Identify which cell holds the provided text, then report its [x, y] central coordinate. 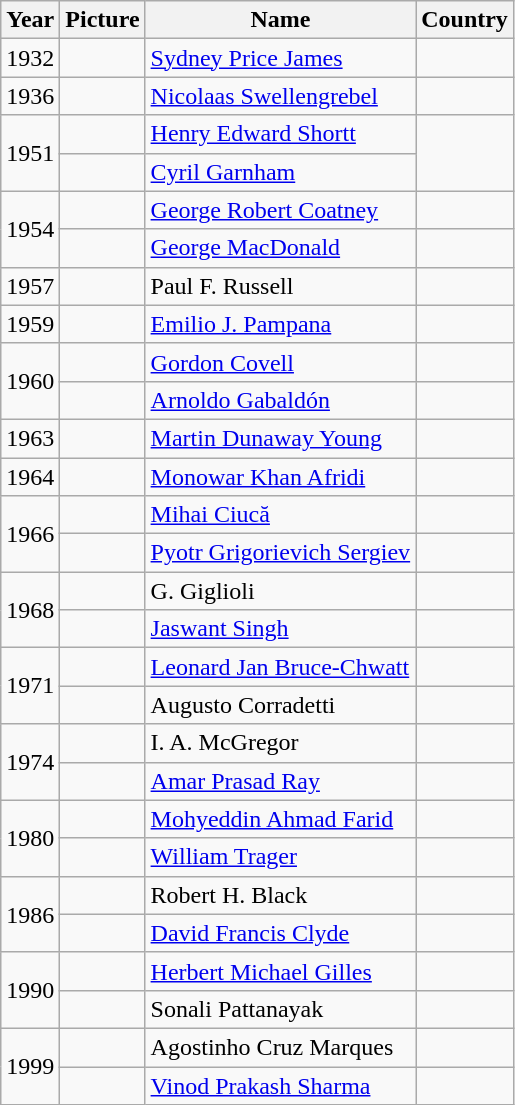
Jaswant Singh [280, 629]
1936 [30, 96]
1957 [30, 286]
Monowar Khan Afridi [280, 477]
Picture [102, 20]
1974 [30, 762]
Agostinho Cruz Marques [280, 1047]
Henry Edward Shortt [280, 134]
1986 [30, 914]
1999 [30, 1066]
Leonard Jan Bruce-Chwatt [280, 667]
Paul F. Russell [280, 286]
Arnoldo Gabaldón [280, 400]
Country [465, 20]
1968 [30, 610]
1959 [30, 324]
1963 [30, 438]
Martin Dunaway Young [280, 438]
1980 [30, 838]
Augusto Corradetti [280, 705]
Emilio J. Pampana [280, 324]
William Trager [280, 857]
1971 [30, 686]
Pyotr Grigorievich Sergiev [280, 553]
Gordon Covell [280, 362]
Mohyeddin Ahmad Farid [280, 819]
Vinod Prakash Sharma [280, 1085]
I. A. McGregor [280, 743]
1960 [30, 381]
1954 [30, 229]
1990 [30, 990]
Nicolaas Swellengrebel [280, 96]
George Robert Coatney [280, 210]
Sydney Price James [280, 58]
Sonali Pattanayak [280, 1009]
Name [280, 20]
Year [30, 20]
1951 [30, 153]
Robert H. Black [280, 895]
G. Giglioli [280, 591]
Herbert Michael Gilles [280, 971]
Amar Prasad Ray [280, 781]
1932 [30, 58]
David Francis Clyde [280, 933]
George MacDonald [280, 248]
1964 [30, 477]
1966 [30, 534]
Mihai Ciucă [280, 515]
Cyril Garnham [280, 172]
